Find where the given text appears and provide that cell's center as (X, Y) coordinate. 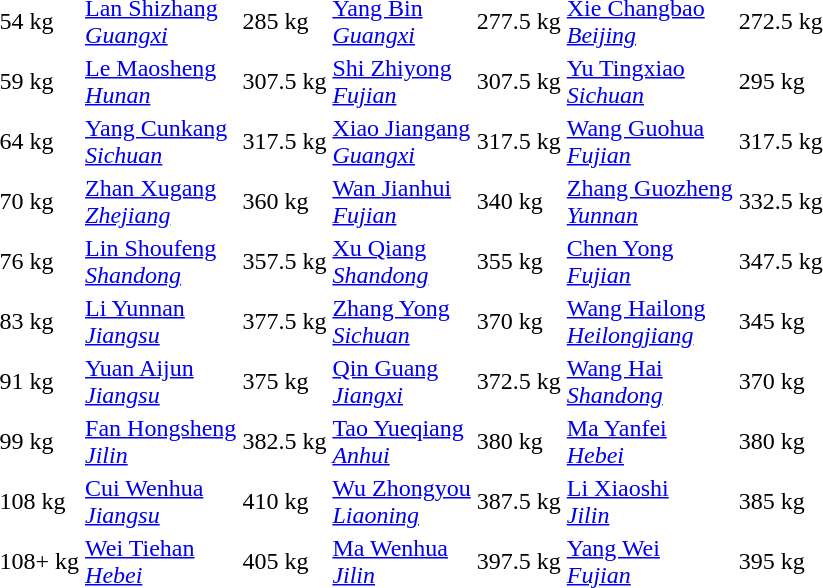
Wang GuohuaFujian (650, 142)
Li YunnanJiangsu (161, 322)
370 kg (518, 322)
Lin ShoufengShandong (161, 262)
Xu QiangShandong (402, 262)
357.5 kg (284, 262)
Fan HongshengJilin (161, 442)
Tao YueqiangAnhui (402, 442)
Wan JianhuiFujian (402, 202)
Xiao JiangangGuangxi (402, 142)
Zhan XugangZhejiang (161, 202)
382.5 kg (284, 442)
Yang CunkangSichuan (161, 142)
Wang HaiShandong (650, 382)
Zhang GuozhengYunnan (650, 202)
Ma YanfeiHebei (650, 442)
375 kg (284, 382)
410 kg (284, 502)
Zhang YongSichuan (402, 322)
355 kg (518, 262)
Qin GuangJiangxi (402, 382)
Li XiaoshiJilin (650, 502)
372.5 kg (518, 382)
Cui WenhuaJiangsu (161, 502)
Wang HailongHeilongjiang (650, 322)
Yu TingxiaoSichuan (650, 82)
Shi ZhiyongFujian (402, 82)
377.5 kg (284, 322)
Wu ZhongyouLiaoning (402, 502)
Yuan AijunJiangsu (161, 382)
Le MaoshengHunan (161, 82)
380 kg (518, 442)
340 kg (518, 202)
Chen YongFujian (650, 262)
387.5 kg (518, 502)
360 kg (284, 202)
